Determine the (x, y) coordinate at the center of the cell enclosing the given text.  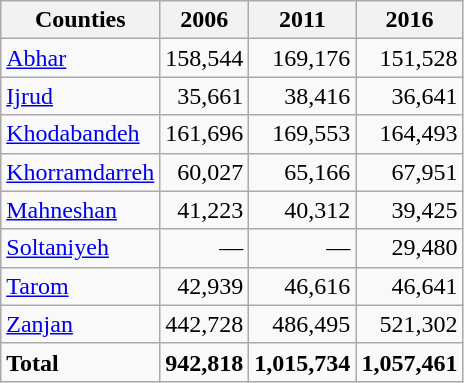
Khorramdarreh (80, 172)
1,057,461 (410, 362)
Counties (80, 20)
Soltaniyeh (80, 248)
60,027 (204, 172)
Tarom (80, 286)
2006 (204, 20)
169,553 (302, 134)
38,416 (302, 96)
41,223 (204, 210)
Zanjan (80, 324)
942,818 (204, 362)
158,544 (204, 58)
169,176 (302, 58)
151,528 (410, 58)
29,480 (410, 248)
42,939 (204, 286)
2016 (410, 20)
1,015,734 (302, 362)
67,951 (410, 172)
35,661 (204, 96)
164,493 (410, 134)
442,728 (204, 324)
161,696 (204, 134)
46,641 (410, 286)
46,616 (302, 286)
521,302 (410, 324)
39,425 (410, 210)
65,166 (302, 172)
486,495 (302, 324)
Ijrud (80, 96)
Total (80, 362)
40,312 (302, 210)
36,641 (410, 96)
Abhar (80, 58)
Khodabandeh (80, 134)
Mahneshan (80, 210)
2011 (302, 20)
